Return [x, y] of the center of cell containing provided text 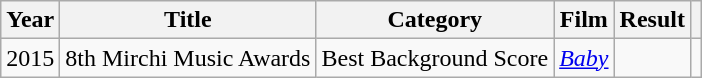
Category [435, 20]
Title [188, 20]
Film [584, 20]
Result [652, 20]
2015 [30, 58]
Baby [584, 58]
Best Background Score [435, 58]
Year [30, 20]
8th Mirchi Music Awards [188, 58]
